Output the [x, y] coordinate of the center of the cell containing the given text.  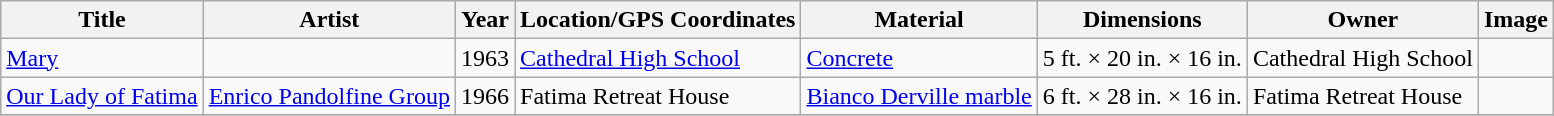
1963 [484, 58]
Artist [329, 20]
6 ft. × 28 in. × 16 in. [1142, 96]
Dimensions [1142, 20]
Title [102, 20]
Year [484, 20]
Material [919, 20]
Our Lady of Fatima [102, 96]
Location/GPS Coordinates [658, 20]
Mary [102, 58]
5 ft. × 20 in. × 16 in. [1142, 58]
Enrico Pandolfine Group [329, 96]
Concrete [919, 58]
1966 [484, 96]
Owner [1362, 20]
Bianco Derville marble [919, 96]
Image [1516, 20]
